Return [X, Y] of the center of cell containing provided text 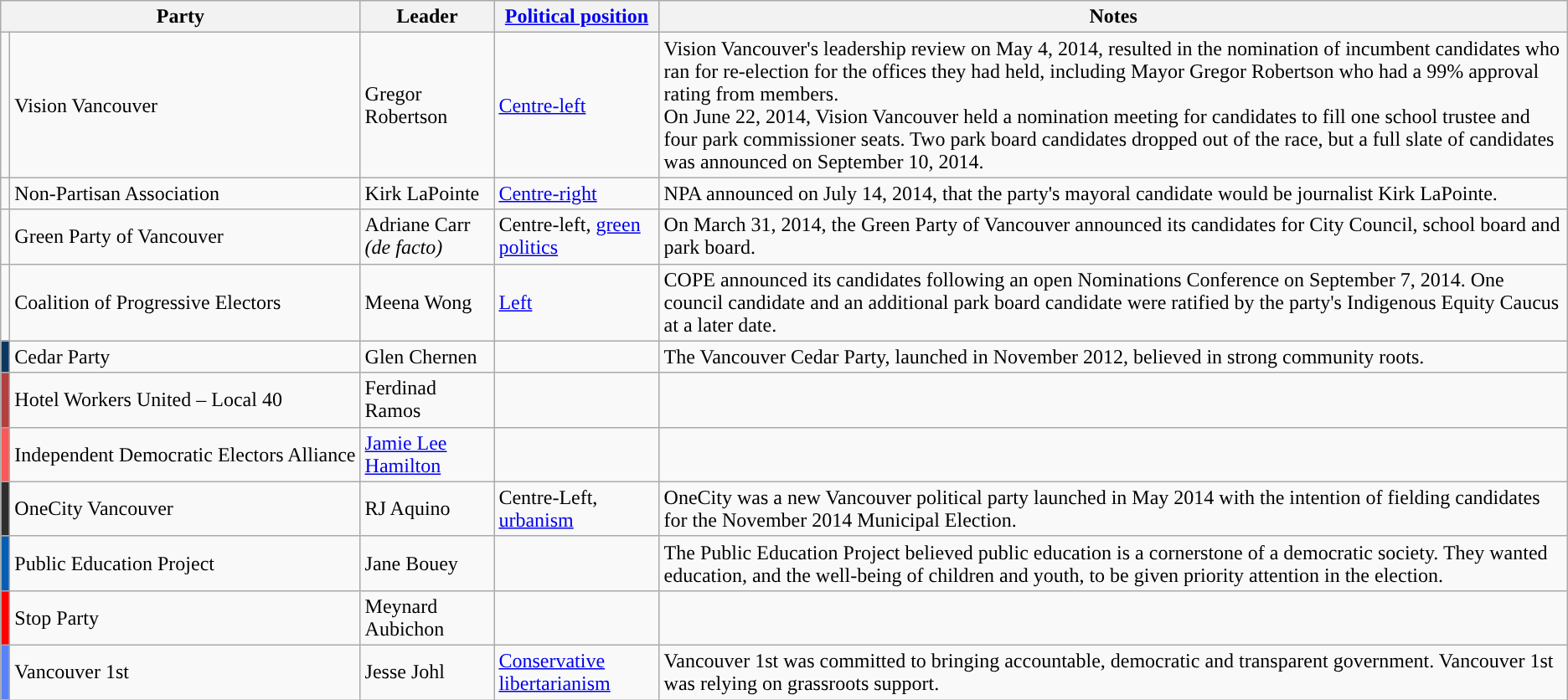
On March 31, 2014, the Green Party of Vancouver announced its candidates for City Council, school board and park board. [1113, 236]
Party [181, 17]
Vancouver 1st [185, 672]
Conservative libertarianism [576, 672]
Meynard Aubichon [427, 618]
NPA announced on July 14, 2014, that the party's mayoral candidate would be journalist Kirk LaPointe. [1113, 193]
Cedar Party [185, 357]
OneCity was a new Vancouver political party launched in May 2014 with the intention of fielding candidates for the November 2014 Municipal Election. [1113, 509]
OneCity Vancouver [185, 509]
Jane Bouey [427, 563]
Ferdinad Ramos [427, 400]
Independent Democratic Electors Alliance [185, 454]
Centre-left, green politics [576, 236]
Hotel Workers United – Local 40 [185, 400]
Green Party of Vancouver [185, 236]
Vancouver 1st was committed to bringing accountable, democratic and transparent government. Vancouver 1st was relying on grassroots support. [1113, 672]
RJ Aquino [427, 509]
Centre-Left, urbanism [576, 509]
Jamie Lee Hamilton [427, 454]
Gregor Robertson [427, 106]
Meena Wong [427, 302]
Kirk LaPointe [427, 193]
Public Education Project [185, 563]
Leader [427, 17]
Coalition of Progressive Electors [185, 302]
Vision Vancouver [185, 106]
Stop Party [185, 618]
Political position [576, 17]
Centre-left [576, 106]
Glen Chernen [427, 357]
The Vancouver Cedar Party, launched in November 2012, believed in strong community roots. [1113, 357]
Jesse Johl [427, 672]
Centre-right [576, 193]
Notes [1113, 17]
Non-Partisan Association [185, 193]
Left [576, 302]
Adriane Carr (de facto) [427, 236]
